For the text-containing cell, return its midpoint in [X, Y] coordinate format. 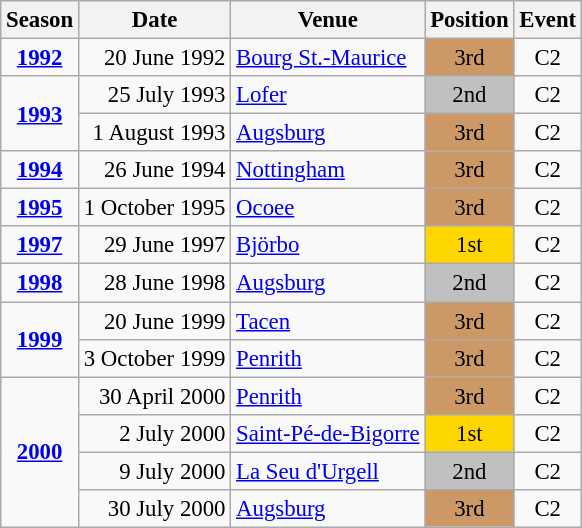
Venue [328, 20]
2000 [40, 452]
Ocoee [328, 208]
1994 [40, 170]
20 June 1999 [154, 321]
1999 [40, 340]
30 July 2000 [154, 509]
1998 [40, 283]
Nottingham [328, 170]
1992 [40, 58]
26 June 1994 [154, 170]
Position [470, 20]
Bourg St.-Maurice [328, 58]
1 October 1995 [154, 208]
Date [154, 20]
Tacen [328, 321]
30 April 2000 [154, 396]
29 June 1997 [154, 245]
1995 [40, 208]
3 October 1999 [154, 358]
9 July 2000 [154, 471]
Season [40, 20]
La Seu d'Urgell [328, 471]
28 June 1998 [154, 283]
25 July 1993 [154, 95]
Saint-Pé-de-Bigorre [328, 433]
1993 [40, 114]
Lofer [328, 95]
20 June 1992 [154, 58]
2 July 2000 [154, 433]
1 August 1993 [154, 133]
Event [548, 20]
Björbo [328, 245]
1997 [40, 245]
